Locate the cell with the specified text and output its (x, y) center coordinate. 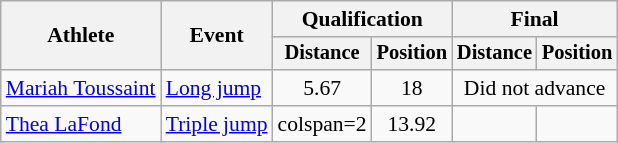
Athlete (81, 36)
Qualification (362, 19)
5.67 (322, 88)
18 (412, 88)
13.92 (412, 124)
Event (217, 36)
Final (534, 19)
Long jump (217, 88)
Mariah Toussaint (81, 88)
Triple jump (217, 124)
colspan=2 (322, 124)
Thea LaFond (81, 124)
Did not advance (534, 88)
